From the cell containing the given text, extract its center point as [x, y] coordinate. 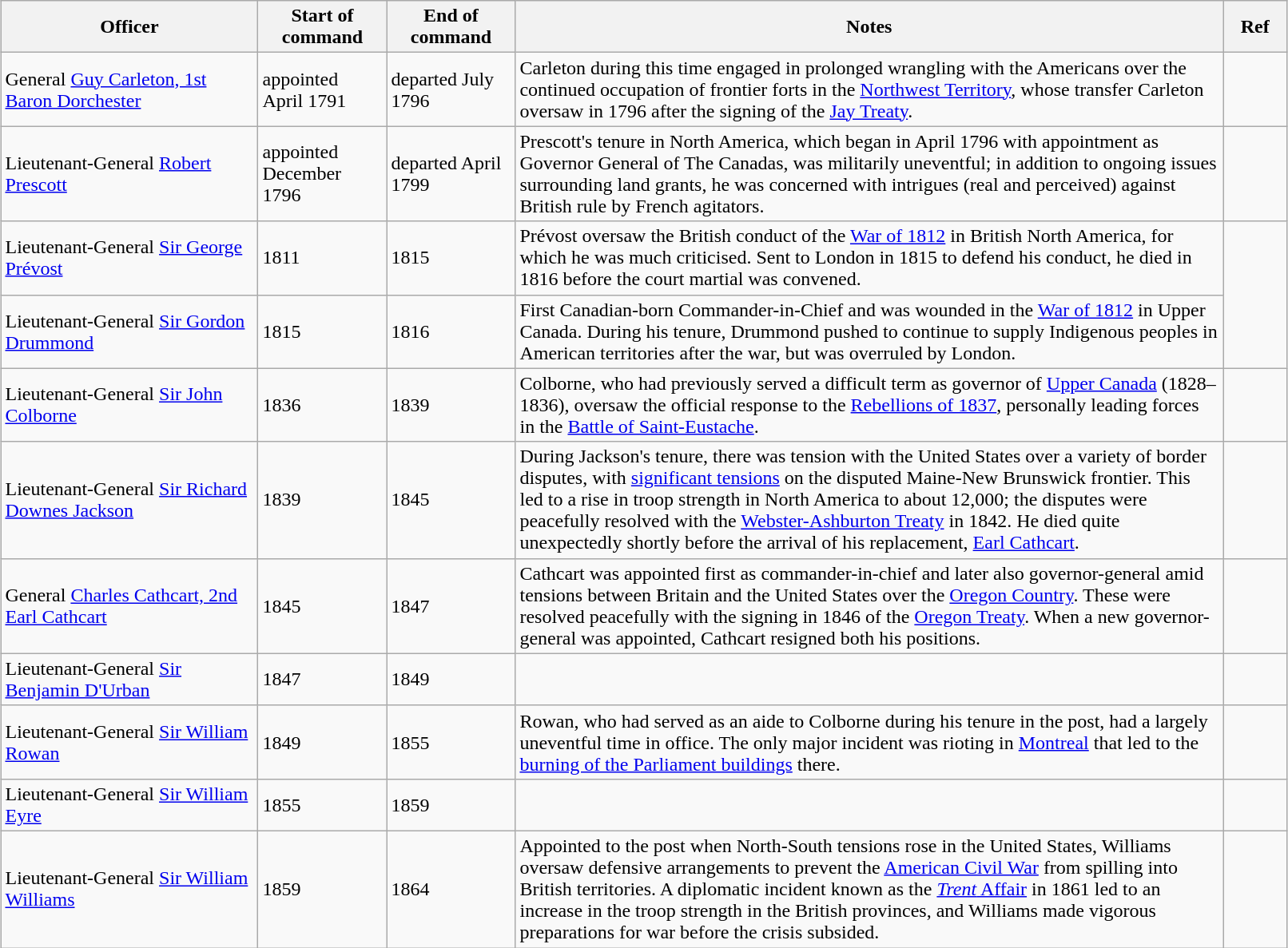
1816 [451, 331]
departed July 1796 [451, 89]
Lieutenant-General Sir George Prévost [129, 258]
Lieutenant-General Sir William Eyre [129, 805]
appointed December 1796 [323, 174]
Lieutenant-General Sir William Rowan [129, 742]
General Charles Cathcart, 2nd Earl Cathcart [129, 605]
Ref [1255, 27]
appointed April 1791 [323, 89]
General Guy Carleton, 1st Baron Dorchester [129, 89]
Lieutenant-General Sir Richard Downes Jackson [129, 500]
Lieutenant-General Sir John Colborne [129, 405]
Lieutenant-General Robert Prescott [129, 174]
1836 [323, 405]
End of command [451, 27]
Notes [869, 27]
departed April 1799 [451, 174]
Lieutenant-General Sir William Williams [129, 889]
Start of command [323, 27]
1864 [451, 889]
Officer [129, 27]
Lieutenant-General Sir Gordon Drummond [129, 331]
Lieutenant-General Sir Benjamin D'Urban [129, 679]
1811 [323, 258]
